Detect which cell encompasses the target text, then output its [X, Y] center coordinate. 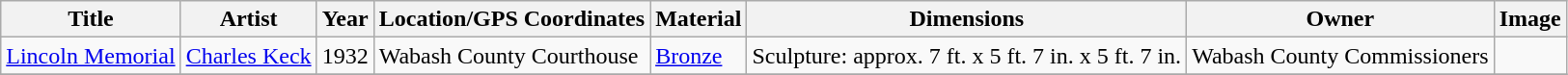
Title [91, 19]
Year [345, 19]
1932 [345, 56]
Bronze [699, 56]
Wabash County Commissioners [1340, 56]
Wabash County Courthouse [511, 56]
Material [699, 19]
Sculpture: approx. 7 ft. x 5 ft. 7 in. x 5 ft. 7 in. [967, 56]
Owner [1340, 19]
Location/GPS Coordinates [511, 19]
Lincoln Memorial [91, 56]
Image [1530, 19]
Dimensions [967, 19]
Artist [249, 19]
Charles Keck [249, 56]
